Search for the cell housing the specified text and yield its (X, Y) center coordinate. 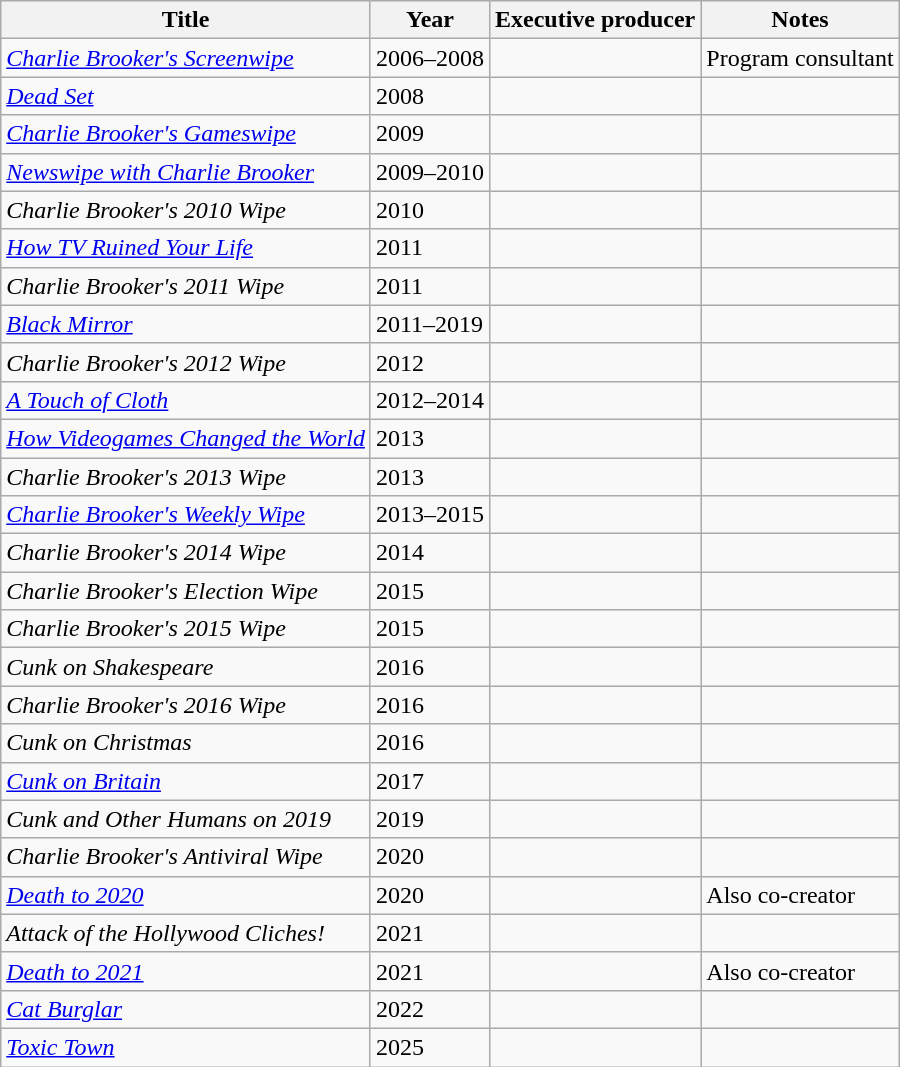
Charlie Brooker's Antiviral Wipe (186, 857)
Toxic Town (186, 1047)
2012–2014 (430, 400)
Charlie Brooker's Screenwipe (186, 58)
Cat Burglar (186, 1009)
Charlie Brooker's 2015 Wipe (186, 629)
2025 (430, 1047)
Death to 2020 (186, 895)
Executive producer (596, 20)
How Videogames Changed the World (186, 438)
2019 (430, 819)
Cunk on Christmas (186, 743)
2010 (430, 210)
Newswipe with Charlie Brooker (186, 172)
2012 (430, 362)
2014 (430, 553)
Cunk on Shakespeare (186, 667)
2013–2015 (430, 515)
Charlie Brooker's 2012 Wipe (186, 362)
2009 (430, 134)
Charlie Brooker's 2010 Wipe (186, 210)
Year (430, 20)
Cunk and Other Humans on 2019 (186, 819)
Attack of the Hollywood Cliches! (186, 933)
Charlie Brooker's 2014 Wipe (186, 553)
2017 (430, 781)
Death to 2021 (186, 971)
Notes (800, 20)
Charlie Brooker's 2011 Wipe (186, 286)
Black Mirror (186, 324)
Charlie Brooker's 2013 Wipe (186, 477)
Charlie Brooker's 2016 Wipe (186, 705)
2006–2008 (430, 58)
Cunk on Britain (186, 781)
2008 (430, 96)
Title (186, 20)
Charlie Brooker's Gameswipe (186, 134)
Program consultant (800, 58)
2022 (430, 1009)
2009–2010 (430, 172)
Dead Set (186, 96)
2011–2019 (430, 324)
How TV Ruined Your Life (186, 248)
A Touch of Cloth (186, 400)
Charlie Brooker's Election Wipe (186, 591)
Charlie Brooker's Weekly Wipe (186, 515)
